Detect which cell encompasses the target text, then output its [X, Y] center coordinate. 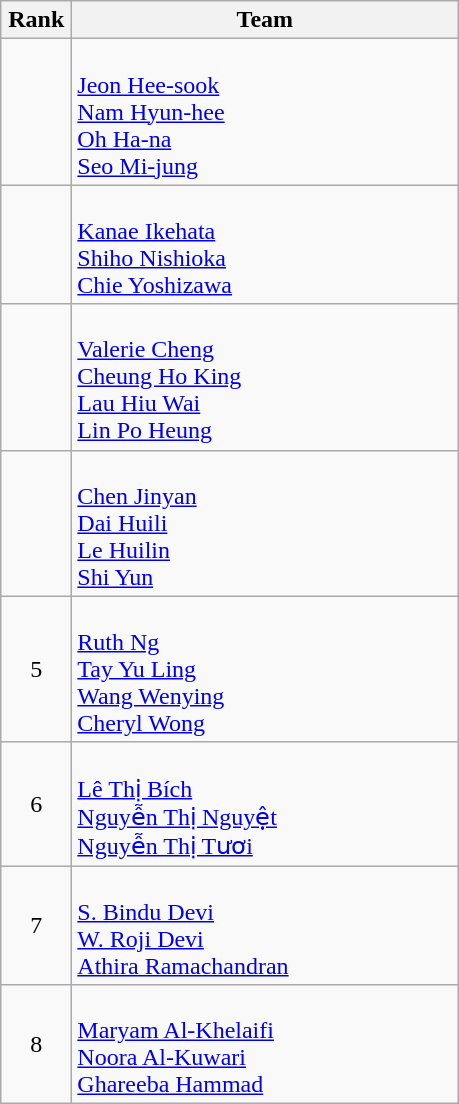
Jeon Hee-sookNam Hyun-heeOh Ha-naSeo Mi-jung [265, 112]
5 [36, 669]
Valerie ChengCheung Ho KingLau Hiu WaiLin Po Heung [265, 377]
S. Bindu DeviW. Roji DeviAthira Ramachandran [265, 926]
Team [265, 20]
Chen JinyanDai HuiliLe HuilinShi Yun [265, 523]
Lê Thị BíchNguyễn Thị NguyệtNguyễn Thị Tươi [265, 804]
8 [36, 1044]
Rank [36, 20]
Ruth NgTay Yu LingWang WenyingCheryl Wong [265, 669]
7 [36, 926]
Kanae IkehataShiho NishiokaChie Yoshizawa [265, 244]
Maryam Al-KhelaifiNoora Al-KuwariGhareeba Hammad [265, 1044]
6 [36, 804]
